Extract the (X, Y) coordinate from the center of the cell holding the provided text.  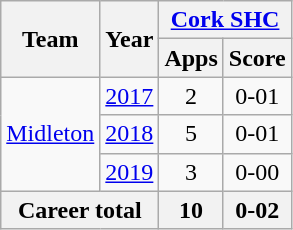
2019 (130, 172)
3 (191, 172)
Score (257, 58)
Midleton (50, 134)
10 (191, 210)
Career total (80, 210)
Team (50, 39)
Apps (191, 58)
5 (191, 134)
Year (130, 39)
Cork SHC (225, 20)
2 (191, 96)
2017 (130, 96)
0-00 (257, 172)
0-02 (257, 210)
2018 (130, 134)
